Pinpoint the cell where the given text exists, returning its [X, Y] midpoint coordinate. 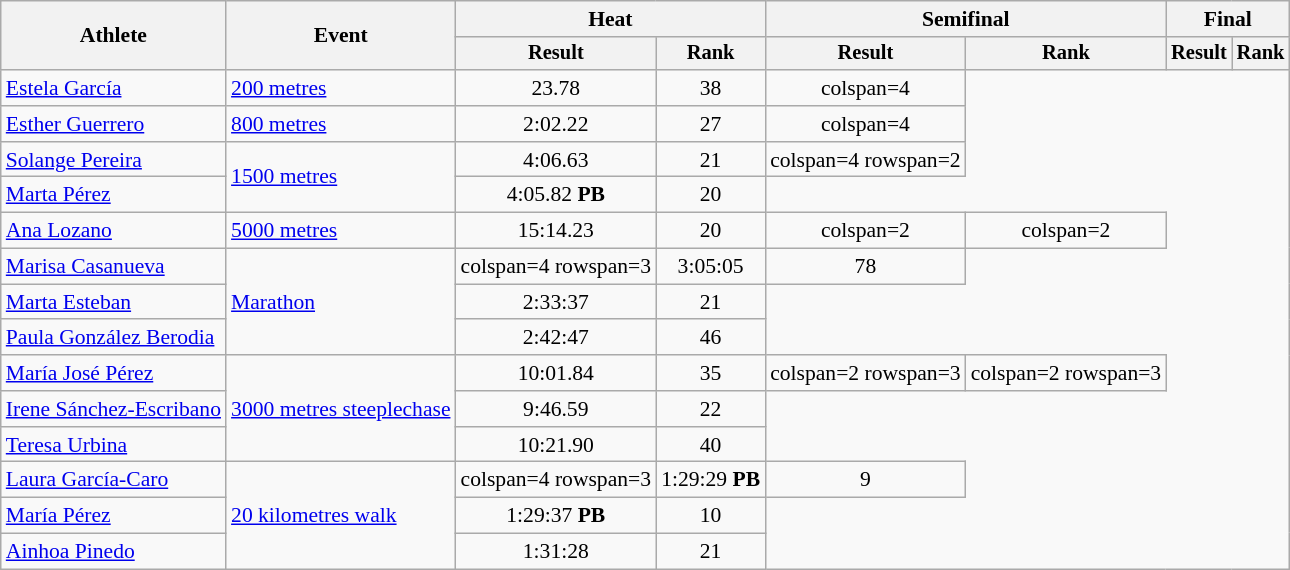
Estela García [114, 88]
Event [341, 36]
27 [710, 124]
200 metres [341, 88]
23.78 [556, 88]
Marathon [341, 302]
Esther Guerrero [114, 124]
1:29:37 PB [556, 516]
20 kilometres walk [341, 516]
2:02.22 [556, 124]
5000 metres [341, 231]
2:33:37 [556, 302]
1:29:29 PB [710, 480]
9 [866, 480]
Ainhoa Pinedo [114, 552]
22 [710, 409]
Marta Esteban [114, 302]
Ana Lozano [114, 231]
4:05.82 PB [556, 195]
40 [710, 445]
Solange Pereira [114, 160]
3000 metres steeplechase [341, 408]
Final [1228, 19]
María Pérez [114, 516]
10 [710, 516]
9:46.59 [556, 409]
46 [710, 338]
3:05:05 [710, 267]
María José Pérez [114, 373]
Marta Pérez [114, 195]
4:06.63 [556, 160]
1500 metres [341, 178]
Marisa Casanueva [114, 267]
Laura García-Caro [114, 480]
15:14.23 [556, 231]
800 metres [341, 124]
10:01.84 [556, 373]
10:21.90 [556, 445]
38 [710, 88]
Irene Sánchez-Escribano [114, 409]
Semifinal [966, 19]
Paula González Berodia [114, 338]
2:42:47 [556, 338]
1:31:28 [556, 552]
Athlete [114, 36]
78 [866, 267]
35 [710, 373]
Teresa Urbina [114, 445]
Heat [611, 19]
colspan=4 rowspan=2 [866, 160]
